Find where the given text appears and provide that cell's center as [X, Y] coordinate. 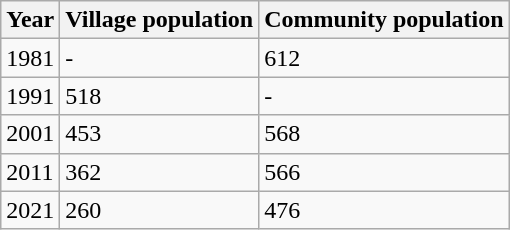
362 [160, 172]
453 [160, 134]
Village population [160, 20]
1981 [30, 58]
518 [160, 96]
2021 [30, 210]
612 [384, 58]
568 [384, 134]
2011 [30, 172]
476 [384, 210]
566 [384, 172]
2001 [30, 134]
260 [160, 210]
1991 [30, 96]
Community population [384, 20]
Year [30, 20]
